Identify which cell holds the provided text, then report its (X, Y) central coordinate. 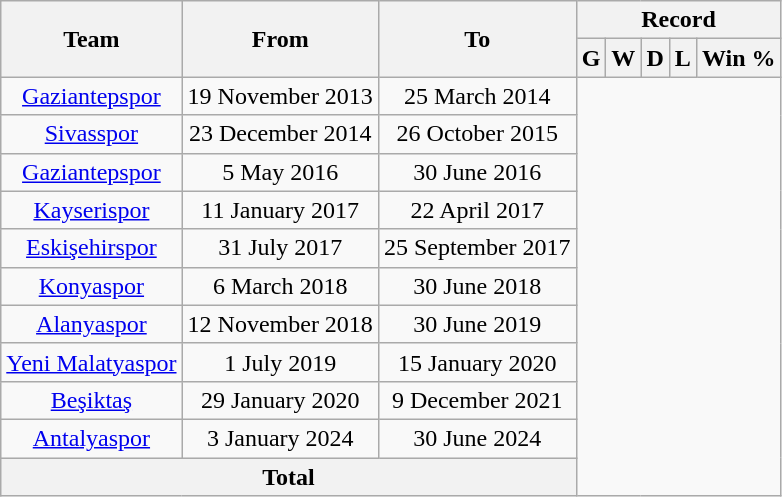
25 March 2014 (477, 96)
1 July 2019 (280, 362)
9 December 2021 (477, 400)
L (682, 58)
D (655, 58)
Eskişehirspor (92, 248)
Record (678, 20)
30 June 2019 (477, 324)
12 November 2018 (280, 324)
Win % (738, 58)
25 September 2017 (477, 248)
30 June 2024 (477, 438)
6 March 2018 (280, 286)
22 April 2017 (477, 210)
Alanyaspor (92, 324)
30 June 2018 (477, 286)
11 January 2017 (280, 210)
Beşiktaş (92, 400)
Kayserispor (92, 210)
Yeni Malatyaspor (92, 362)
31 July 2017 (280, 248)
Total (288, 477)
29 January 2020 (280, 400)
Sivasspor (92, 134)
Team (92, 39)
W (624, 58)
5 May 2016 (280, 172)
From (280, 39)
Antalyaspor (92, 438)
19 November 2013 (280, 96)
G (591, 58)
23 December 2014 (280, 134)
3 January 2024 (280, 438)
30 June 2016 (477, 172)
15 January 2020 (477, 362)
Konyaspor (92, 286)
To (477, 39)
26 October 2015 (477, 134)
